Extract the (X, Y) coordinate from the center of the cell holding the provided text.  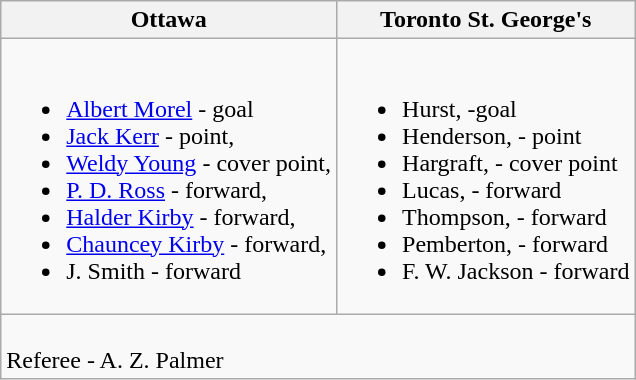
Ottawa (169, 20)
Toronto St. George's (486, 20)
Referee - A. Z. Palmer (318, 346)
Hurst, -goalHenderson, - pointHargraft, - cover pointLucas, - forwardThompson, - forwardPemberton, - forwardF. W. Jackson - forward (486, 176)
